Extract the (X, Y) coordinate from the center of the cell holding the provided text.  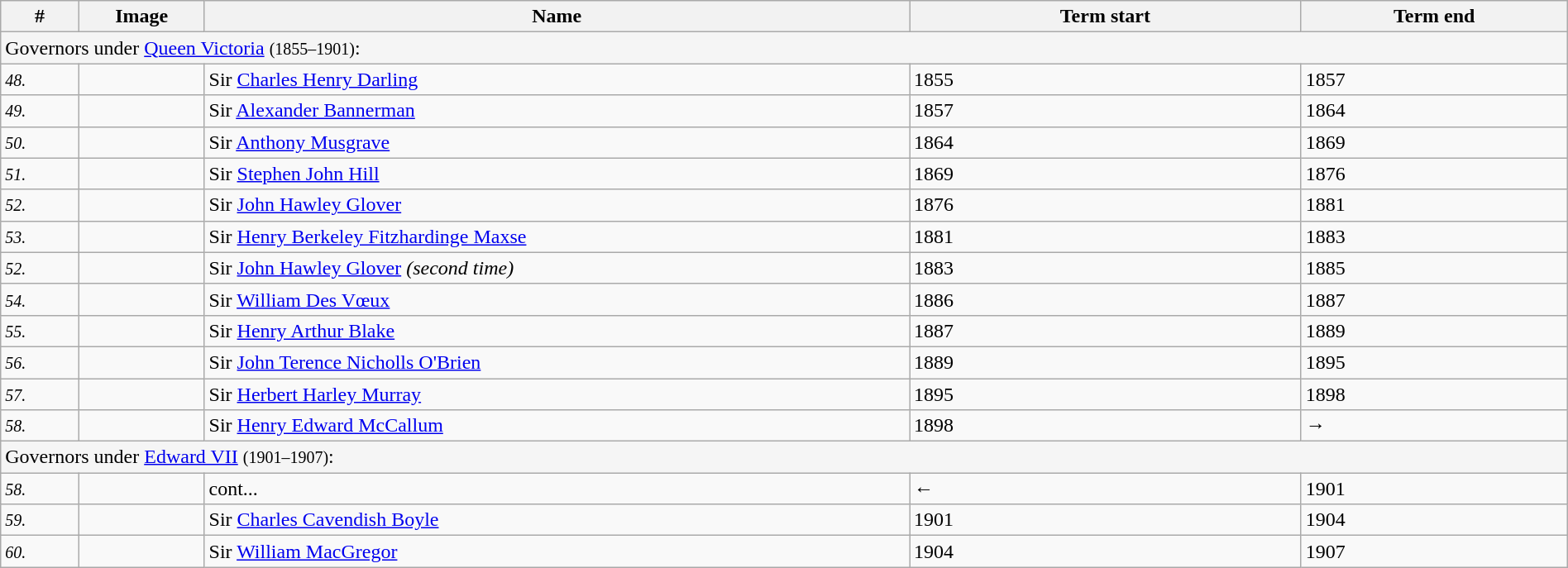
Sir Charles Cavendish Boyle (557, 520)
50. (40, 142)
1885 (1434, 268)
Term end (1434, 17)
48. (40, 79)
1886 (1106, 299)
Sir Henry Edward McCallum (557, 426)
Sir Charles Henry Darling (557, 79)
57. (40, 394)
Sir Stephen John Hill (557, 174)
51. (40, 174)
Sir John Terence Nicholls O'Brien (557, 362)
Sir William Des Vœux (557, 299)
59. (40, 520)
→ (1434, 426)
Sir John Hawley Glover (557, 205)
60. (40, 551)
← (1106, 489)
# (40, 17)
Governors under Edward VII (1901–1907): (784, 457)
Governors under Queen Victoria (1855–1901): (784, 48)
Sir William MacGregor (557, 551)
Sir Anthony Musgrave (557, 142)
Sir Henry Berkeley Fitzhardinge Maxse (557, 236)
Sir John Hawley Glover (second time) (557, 268)
Sir Henry Arthur Blake (557, 331)
Image (141, 17)
56. (40, 362)
54. (40, 299)
1855 (1106, 79)
Sir Herbert Harley Murray (557, 394)
cont... (557, 489)
55. (40, 331)
Name (557, 17)
53. (40, 236)
Sir Alexander Bannerman (557, 111)
1907 (1434, 551)
49. (40, 111)
Term start (1106, 17)
